Return the [X, Y] coordinate for the center point of the cell that contains the specified text.  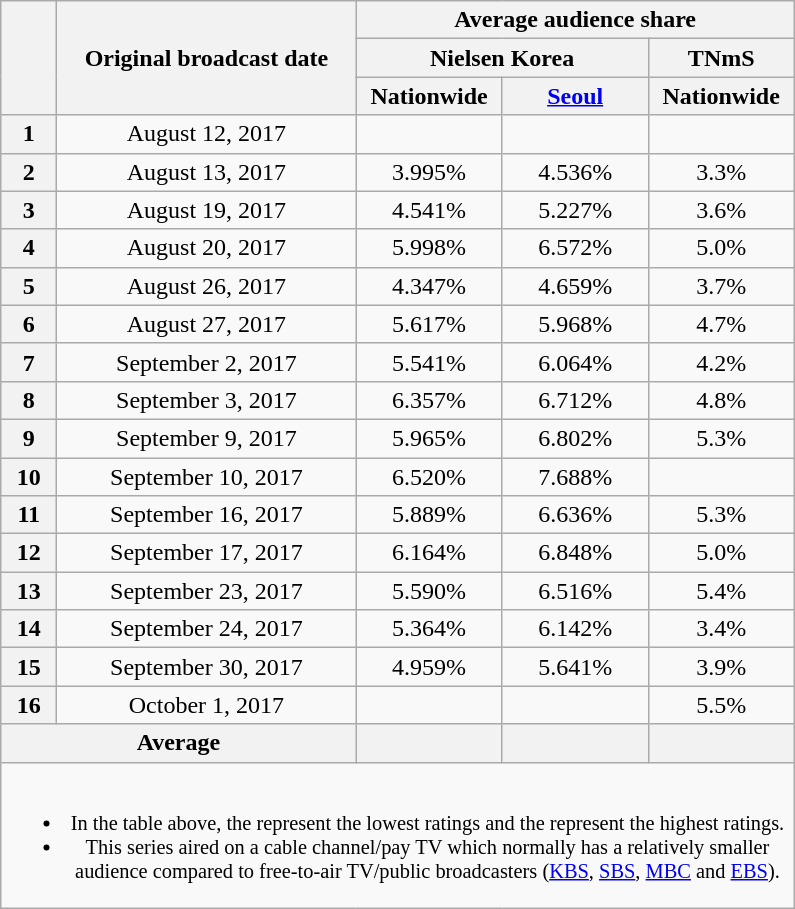
September 10, 2017 [206, 477]
September 30, 2017 [206, 667]
6.520% [429, 477]
10 [29, 477]
September 17, 2017 [206, 553]
5.364% [429, 629]
3.7% [721, 286]
4.659% [575, 286]
6.064% [575, 362]
TNmS [721, 58]
5 [29, 286]
October 1, 2017 [206, 705]
6.572% [575, 248]
8 [29, 400]
August 27, 2017 [206, 324]
Average [178, 743]
7.688% [575, 477]
September 16, 2017 [206, 515]
16 [29, 705]
4.541% [429, 210]
5.227% [575, 210]
3.3% [721, 172]
Nielsen Korea [502, 58]
5.968% [575, 324]
2 [29, 172]
6.636% [575, 515]
7 [29, 362]
5.965% [429, 438]
September 24, 2017 [206, 629]
1 [29, 134]
5.590% [429, 591]
6.516% [575, 591]
6 [29, 324]
15 [29, 667]
September 2, 2017 [206, 362]
6.848% [575, 553]
3.9% [721, 667]
August 19, 2017 [206, 210]
3.4% [721, 629]
3 [29, 210]
5.5% [721, 705]
6.142% [575, 629]
4.959% [429, 667]
12 [29, 553]
Seoul [575, 96]
4 [29, 248]
Average audience share [575, 20]
4.7% [721, 324]
13 [29, 591]
3.995% [429, 172]
5.998% [429, 248]
September 9, 2017 [206, 438]
5.889% [429, 515]
14 [29, 629]
5.641% [575, 667]
6.802% [575, 438]
August 20, 2017 [206, 248]
3.6% [721, 210]
August 26, 2017 [206, 286]
4.536% [575, 172]
9 [29, 438]
6.164% [429, 553]
4.347% [429, 286]
6.357% [429, 400]
5.4% [721, 591]
August 12, 2017 [206, 134]
11 [29, 515]
September 3, 2017 [206, 400]
5.541% [429, 362]
August 13, 2017 [206, 172]
5.617% [429, 324]
4.2% [721, 362]
4.8% [721, 400]
September 23, 2017 [206, 591]
Original broadcast date [206, 58]
6.712% [575, 400]
